Return the [X, Y] coordinate for the center point of the cell that contains the specified text.  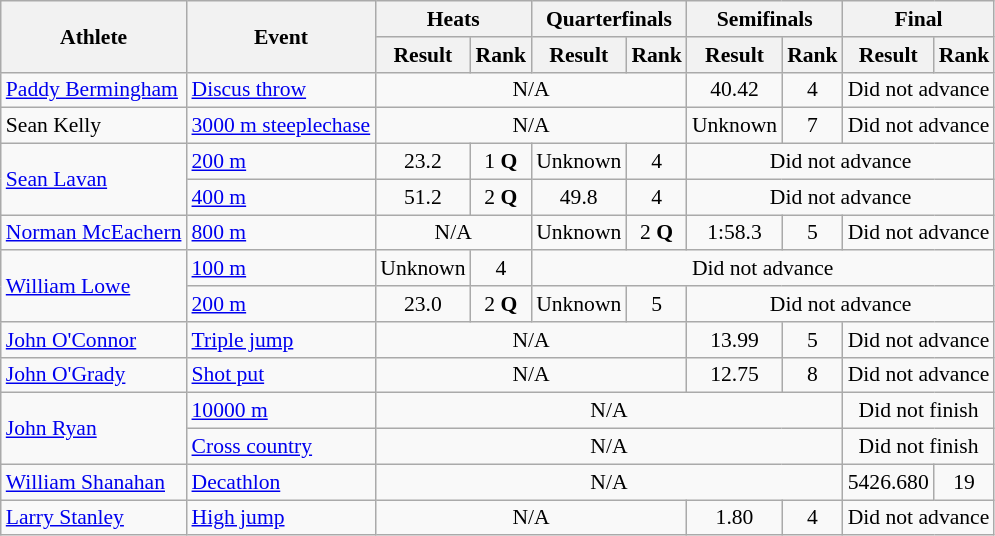
Final [919, 19]
Sean Lavan [94, 180]
13.99 [734, 340]
400 m [280, 197]
3000 m steeplechase [280, 126]
40.42 [734, 90]
1.80 [734, 518]
800 m [280, 233]
John O'Connor [94, 340]
High jump [280, 518]
7 [812, 126]
Larry Stanley [94, 518]
23.0 [422, 304]
William Lowe [94, 286]
100 m [280, 269]
12.75 [734, 375]
1 Q [502, 162]
Quarterfinals [609, 19]
19 [964, 482]
10000 m [280, 411]
5426.680 [888, 482]
Semifinals [765, 19]
William Shanahan [94, 482]
Heats [453, 19]
23.2 [422, 162]
Decathlon [280, 482]
John Ryan [94, 428]
Athlete [94, 36]
51.2 [422, 197]
49.8 [578, 197]
Triple jump [280, 340]
John O'Grady [94, 375]
Discus throw [280, 90]
Shot put [280, 375]
Norman McEachern [94, 233]
Event [280, 36]
Paddy Bermingham [94, 90]
1:58.3 [734, 233]
Sean Kelly [94, 126]
Cross country [280, 447]
8 [812, 375]
